Determine the [x, y] coordinate at the center of the cell enclosing the given text.  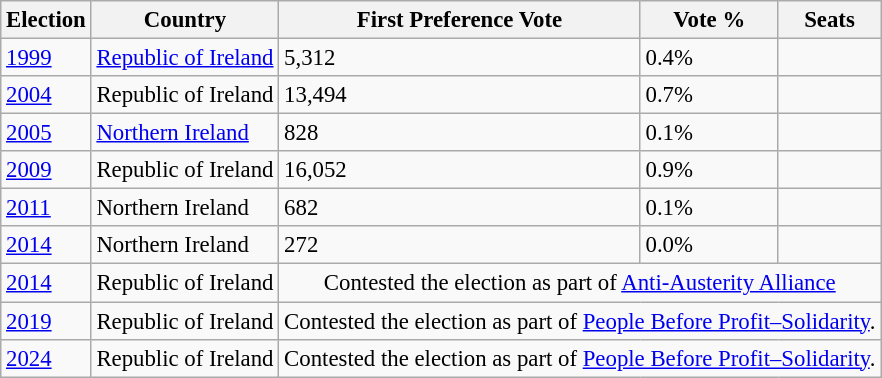
2005 [46, 133]
272 [460, 245]
Election [46, 20]
Seats [829, 20]
828 [460, 133]
Contested the election as part of Anti-Austerity Alliance [580, 283]
682 [460, 208]
5,312 [460, 58]
0.4% [709, 58]
Country [185, 20]
0.7% [709, 95]
16,052 [460, 170]
First Preference Vote [460, 20]
Vote % [709, 20]
2004 [46, 95]
0.9% [709, 170]
2009 [46, 170]
2019 [46, 321]
2024 [46, 358]
2011 [46, 208]
13,494 [460, 95]
1999 [46, 58]
0.0% [709, 245]
